Output the (X, Y) coordinate of the center of the cell containing the given text.  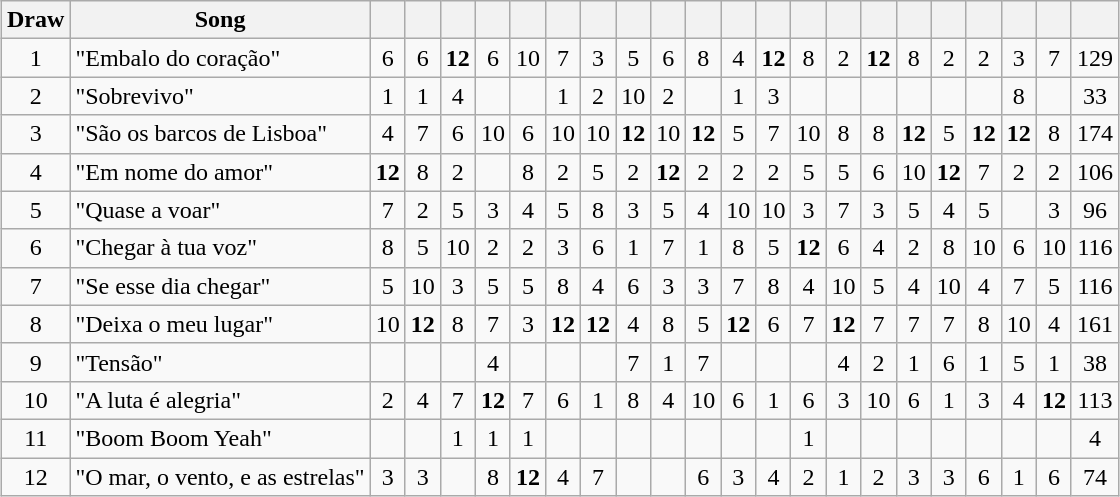
"Quase a voar" (220, 210)
Song (220, 20)
"Sobrevivo" (220, 96)
174 (1094, 134)
11 (36, 438)
33 (1094, 96)
129 (1094, 58)
"Boom Boom Yeah" (220, 438)
"São os barcos de Lisboa" (220, 134)
9 (36, 362)
113 (1094, 400)
"Tensão" (220, 362)
96 (1094, 210)
74 (1094, 477)
161 (1094, 324)
"Deixa o meu lugar" (220, 324)
"O mar, o vento, e as estrelas" (220, 477)
"Chegar à tua voz" (220, 248)
38 (1094, 362)
"A luta é alegria" (220, 400)
106 (1094, 172)
"Em nome do amor" (220, 172)
Draw (36, 20)
"Embalo do coração" (220, 58)
"Se esse dia chegar" (220, 286)
